Return [x, y] of the center of cell containing provided text 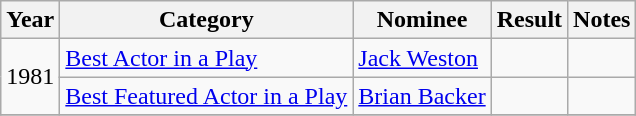
Jack Weston [422, 58]
Year [30, 20]
1981 [30, 77]
Best Actor in a Play [206, 58]
Result [529, 20]
Notes [602, 20]
Brian Backer [422, 96]
Best Featured Actor in a Play [206, 96]
Category [206, 20]
Nominee [422, 20]
